Extract the [X, Y] coordinate from the center of the cell holding the provided text.  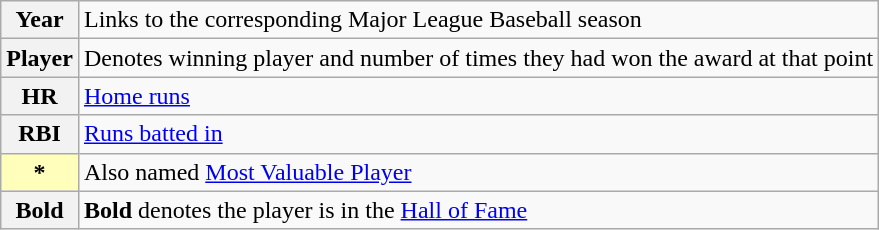
Home runs [478, 96]
RBI [40, 134]
Links to the corresponding Major League Baseball season [478, 20]
Denotes winning player and number of times they had won the award at that point [478, 58]
Bold [40, 210]
Runs batted in [478, 134]
Player [40, 58]
* [40, 172]
Also named Most Valuable Player [478, 172]
HR [40, 96]
Year [40, 20]
Bold denotes the player is in the Hall of Fame [478, 210]
